From the cell containing the given text, extract its center point as [X, Y] coordinate. 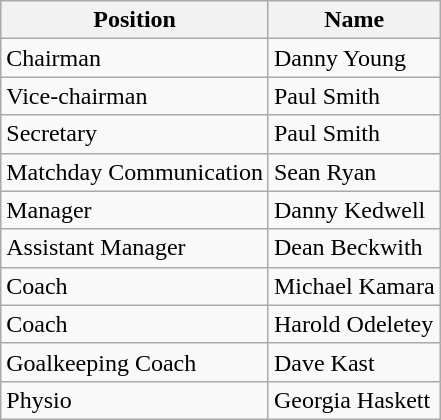
Vice-chairman [135, 96]
Harold Odeletey [354, 324]
Dean Beckwith [354, 248]
Danny Young [354, 58]
Sean Ryan [354, 172]
Physio [135, 400]
Danny Kedwell [354, 210]
Michael Kamara [354, 286]
Name [354, 20]
Georgia Haskett [354, 400]
Manager [135, 210]
Assistant Manager [135, 248]
Secretary [135, 134]
Dave Kast [354, 362]
Goalkeeping Coach [135, 362]
Matchday Communication [135, 172]
Position [135, 20]
Chairman [135, 58]
